Locate the cell with the specified text and output its (X, Y) center coordinate. 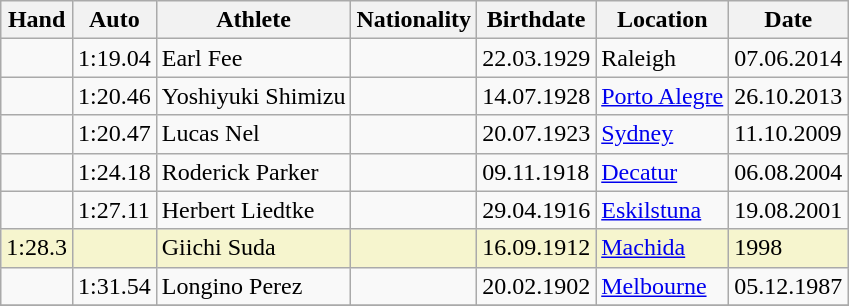
Birthdate (536, 20)
07.06.2014 (788, 58)
06.08.2004 (788, 172)
20.07.1923 (536, 134)
1:31.54 (114, 286)
1:28.3 (37, 248)
1:19.04 (114, 58)
Athlete (254, 20)
14.07.1928 (536, 96)
Date (788, 20)
1:27.11 (114, 210)
Raleigh (662, 58)
16.09.1912 (536, 248)
20.02.1902 (536, 286)
Auto (114, 20)
Yoshiyuki Shimizu (254, 96)
22.03.1929 (536, 58)
Earl Fee (254, 58)
Melbourne (662, 286)
Sydney (662, 134)
11.10.2009 (788, 134)
19.08.2001 (788, 210)
Eskilstuna (662, 210)
Nationality (414, 20)
1998 (788, 248)
Lucas Nel (254, 134)
Longino Perez (254, 286)
1:20.46 (114, 96)
Roderick Parker (254, 172)
Decatur (662, 172)
Porto Alegre (662, 96)
Herbert Liedtke (254, 210)
Machida (662, 248)
26.10.2013 (788, 96)
1:20.47 (114, 134)
09.11.1918 (536, 172)
1:24.18 (114, 172)
Giichi Suda (254, 248)
Hand (37, 20)
29.04.1916 (536, 210)
Location (662, 20)
05.12.1987 (788, 286)
